Detect which cell encompasses the target text, then output its [X, Y] center coordinate. 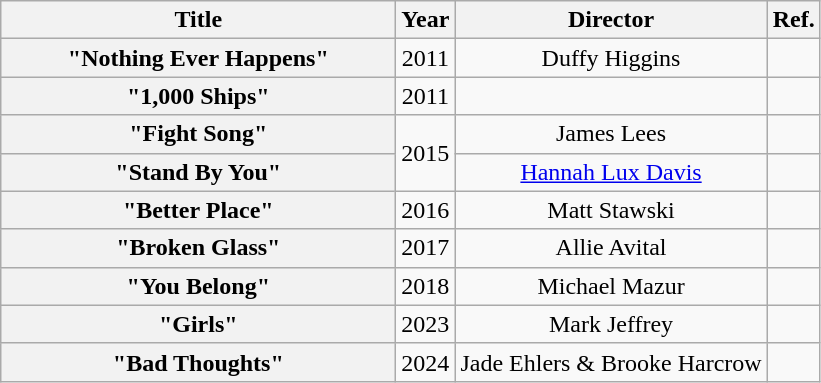
"Stand By You" [198, 172]
"Better Place" [198, 210]
Year [426, 20]
2023 [426, 324]
2016 [426, 210]
James Lees [611, 134]
Duffy Higgins [611, 58]
"Fight Song" [198, 134]
2024 [426, 362]
Ref. [794, 20]
2018 [426, 286]
Title [198, 20]
"Girls" [198, 324]
"You Belong" [198, 286]
"Bad Thoughts" [198, 362]
Matt Stawski [611, 210]
Director [611, 20]
Michael Mazur [611, 286]
"Nothing Ever Happens" [198, 58]
Hannah Lux Davis [611, 172]
"Broken Glass" [198, 248]
Mark Jeffrey [611, 324]
Allie Avital [611, 248]
Jade Ehlers & Brooke Harcrow [611, 362]
"1,000 Ships" [198, 96]
2017 [426, 248]
2015 [426, 153]
